Locate the cell with the specified text and output its [x, y] center coordinate. 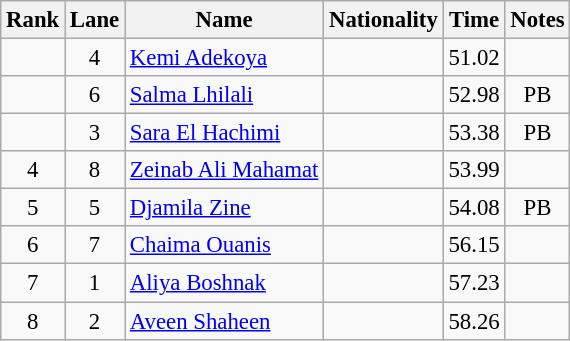
Zeinab Ali Mahamat [224, 170]
Aveen Shaheen [224, 321]
Nationality [384, 20]
Sara El Hachimi [224, 133]
52.98 [474, 95]
53.38 [474, 133]
2 [95, 321]
3 [95, 133]
Salma Lhilali [224, 95]
Rank [33, 20]
Kemi Adekoya [224, 58]
53.99 [474, 170]
51.02 [474, 58]
Djamila Zine [224, 208]
56.15 [474, 245]
1 [95, 283]
Notes [538, 20]
Name [224, 20]
58.26 [474, 321]
54.08 [474, 208]
57.23 [474, 283]
Chaima Ouanis [224, 245]
Lane [95, 20]
Aliya Boshnak [224, 283]
Time [474, 20]
